Return the (X, Y) coordinate for the center point of the cell that contains the specified text.  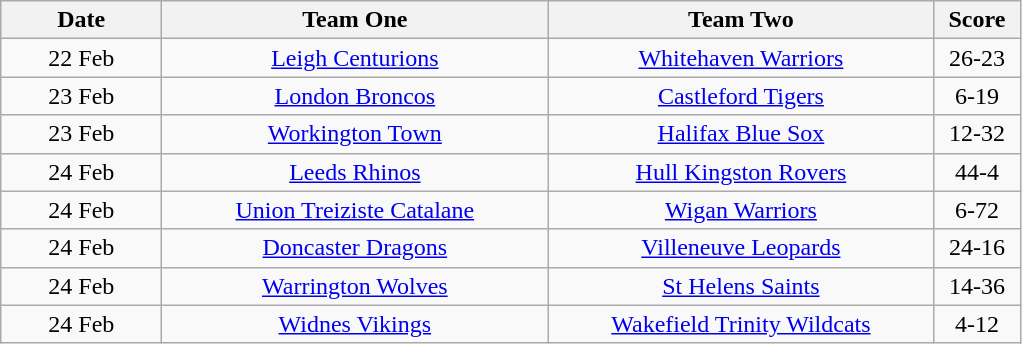
Villeneuve Leopards (741, 248)
Union Treiziste Catalane (355, 210)
12-32 (977, 134)
Warrington Wolves (355, 286)
St Helens Saints (741, 286)
Team One (355, 20)
44-4 (977, 172)
Hull Kingston Rovers (741, 172)
6-72 (977, 210)
Date (82, 20)
6-19 (977, 96)
Score (977, 20)
22 Feb (82, 58)
Whitehaven Warriors (741, 58)
Leeds Rhinos (355, 172)
4-12 (977, 324)
Wigan Warriors (741, 210)
Wakefield Trinity Wildcats (741, 324)
Widnes Vikings (355, 324)
26-23 (977, 58)
Halifax Blue Sox (741, 134)
Team Two (741, 20)
24-16 (977, 248)
London Broncos (355, 96)
14-36 (977, 286)
Doncaster Dragons (355, 248)
Castleford Tigers (741, 96)
Workington Town (355, 134)
Leigh Centurions (355, 58)
